Locate the cell with the specified text and output its (x, y) center coordinate. 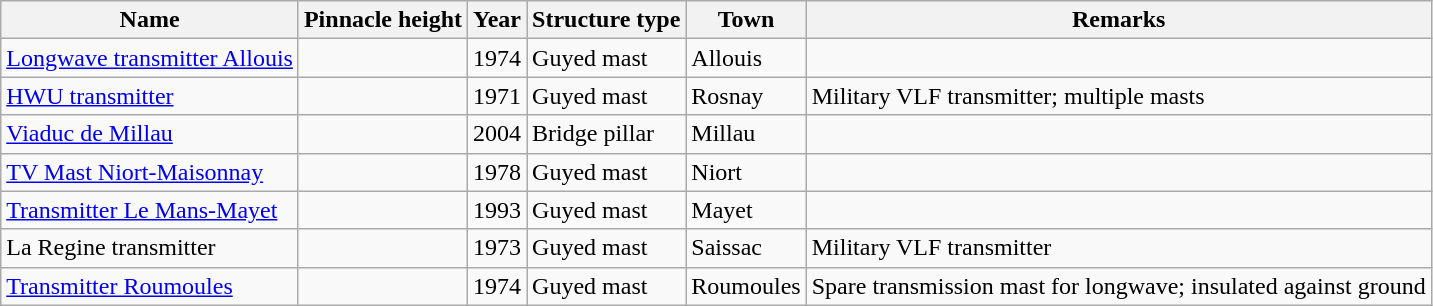
1978 (498, 172)
Millau (746, 134)
Longwave transmitter Allouis (150, 58)
1971 (498, 96)
Year (498, 20)
1993 (498, 210)
Bridge pillar (606, 134)
Rosnay (746, 96)
1973 (498, 248)
Viaduc de Millau (150, 134)
Remarks (1118, 20)
Transmitter Le Mans-Mayet (150, 210)
Spare transmission mast for longwave; insulated against ground (1118, 286)
Structure type (606, 20)
Pinnacle height (382, 20)
Allouis (746, 58)
Transmitter Roumoules (150, 286)
Niort (746, 172)
Roumoules (746, 286)
HWU transmitter (150, 96)
Town (746, 20)
Military VLF transmitter; multiple masts (1118, 96)
TV Mast Niort-Maisonnay (150, 172)
Mayet (746, 210)
La Regine transmitter (150, 248)
Name (150, 20)
2004 (498, 134)
Saissac (746, 248)
Military VLF transmitter (1118, 248)
